Return the [x, y] coordinate for the center point of the cell that contains the specified text.  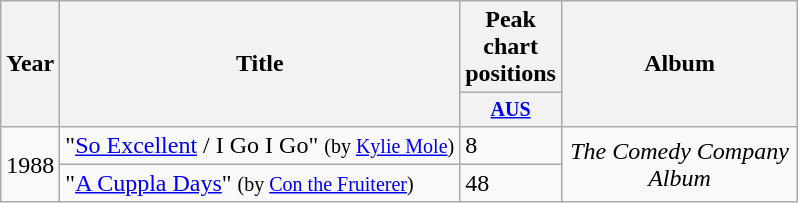
"So Excellent / I Go I Go" (by Kylie Mole) [260, 145]
The Comedy Company Album [679, 164]
8 [511, 145]
Album [679, 64]
AUS [511, 110]
Title [260, 64]
1988 [30, 164]
Year [30, 64]
48 [511, 183]
"A Cuppla Days" (by Con the Fruiterer) [260, 183]
Peak chart positions [511, 47]
